Locate the cell with the specified text and output its [x, y] center coordinate. 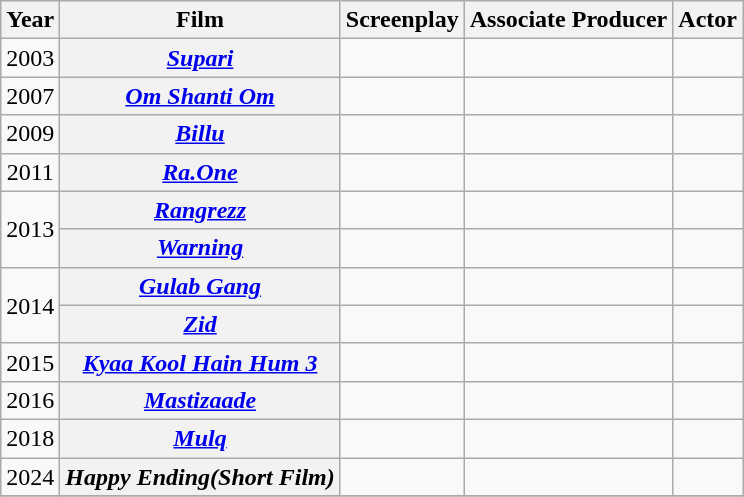
2016 [30, 400]
2013 [30, 229]
Zid [200, 324]
Actor [708, 20]
Kyaa Kool Hain Hum 3 [200, 362]
Mastizaade [200, 400]
Gulab Gang [200, 286]
Supari [200, 58]
2024 [30, 477]
Associate Producer [568, 20]
Warning [200, 248]
2003 [30, 58]
2018 [30, 438]
Screenplay [402, 20]
Rangrezz [200, 210]
2011 [30, 172]
Billu [200, 134]
2009 [30, 134]
Ra.One [200, 172]
2007 [30, 96]
2015 [30, 362]
Year [30, 20]
Happy Ending(Short Film) [200, 477]
Mulq [200, 438]
2014 [30, 305]
Om Shanti Om [200, 96]
Film [200, 20]
